For the text-containing cell, return its midpoint in [X, Y] coordinate format. 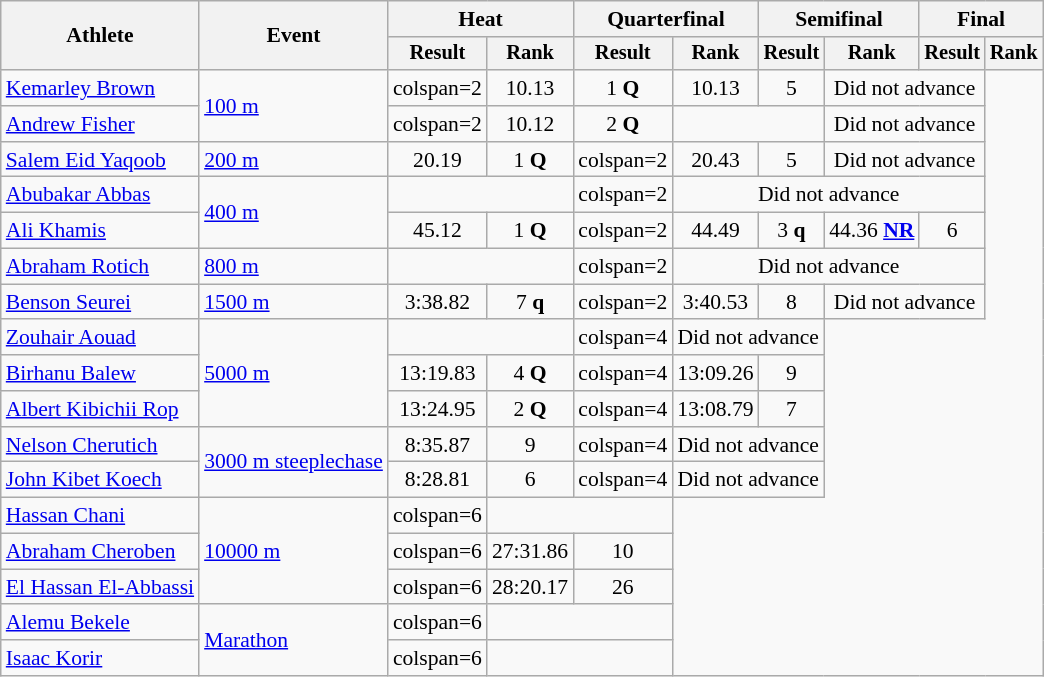
5000 m [294, 374]
3:40.53 [715, 302]
4 Q [530, 373]
27:31.86 [530, 552]
3000 m steeplechase [294, 462]
Abraham Rotich [100, 267]
8 [792, 302]
100 m [294, 106]
Nelson Cherutich [100, 445]
13:09.26 [715, 373]
26 [622, 587]
Kemarley Brown [100, 88]
7 q [530, 302]
El Hassan El-Abbassi [100, 587]
800 m [294, 267]
Final [980, 19]
Andrew Fisher [100, 124]
3 q [792, 231]
Hassan Chani [100, 516]
Athlete [100, 36]
20.43 [715, 160]
8:28.81 [438, 480]
28:20.17 [530, 587]
13:08.79 [715, 409]
Marathon [294, 640]
1500 m [294, 302]
10 [622, 552]
Abubakar Abbas [100, 195]
3:38.82 [438, 302]
Isaac Korir [100, 658]
10.12 [530, 124]
10000 m [294, 552]
Salem Eid Yaqoob [100, 160]
Heat [480, 19]
7 [792, 409]
Abraham Cheroben [100, 552]
Alemu Bekele [100, 623]
Zouhair Aouad [100, 338]
Event [294, 36]
Ali Khamis [100, 231]
Benson Seurei [100, 302]
John Kibet Koech [100, 480]
Quarterfinal [666, 19]
400 m [294, 212]
20.19 [438, 160]
Albert Kibichii Rop [100, 409]
44.49 [715, 231]
44.36 NR [872, 231]
13:19.83 [438, 373]
Semifinal [840, 19]
Birhanu Balew [100, 373]
8:35.87 [438, 445]
13:24.95 [438, 409]
45.12 [438, 231]
200 m [294, 160]
